Pinpoint the cell where the given text exists, returning its (X, Y) midpoint coordinate. 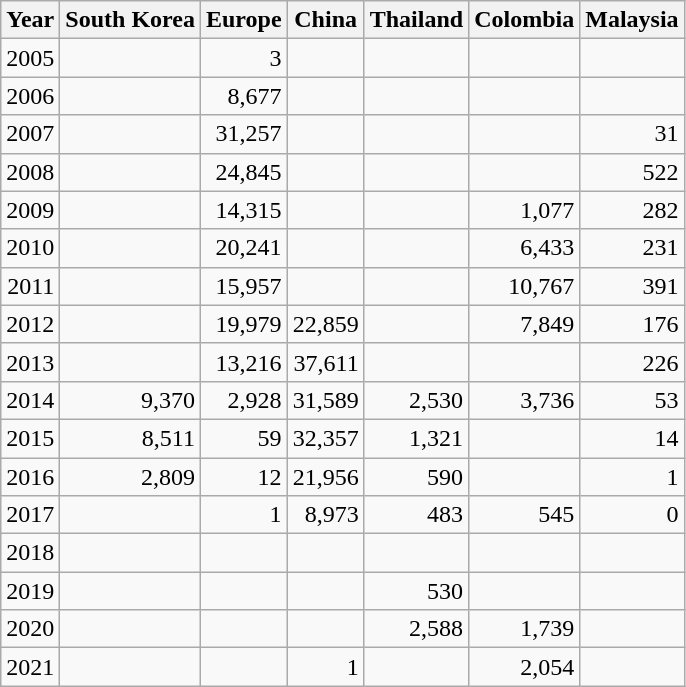
31,257 (244, 134)
282 (632, 210)
1,739 (524, 629)
9,370 (130, 400)
8,511 (130, 438)
2012 (30, 324)
2018 (30, 553)
2009 (30, 210)
2,809 (130, 477)
21,956 (326, 477)
2,928 (244, 400)
3 (244, 58)
2021 (30, 667)
31,589 (326, 400)
2020 (30, 629)
8,677 (244, 96)
2015 (30, 438)
530 (416, 591)
2010 (30, 248)
10,767 (524, 286)
22,859 (326, 324)
2013 (30, 362)
2005 (30, 58)
2,530 (416, 400)
590 (416, 477)
19,979 (244, 324)
53 (632, 400)
15,957 (244, 286)
2008 (30, 172)
483 (416, 515)
Thailand (416, 20)
Colombia (524, 20)
522 (632, 172)
24,845 (244, 172)
2017 (30, 515)
2019 (30, 591)
2011 (30, 286)
231 (632, 248)
2014 (30, 400)
391 (632, 286)
2,054 (524, 667)
6,433 (524, 248)
176 (632, 324)
2006 (30, 96)
14 (632, 438)
2016 (30, 477)
Year (30, 20)
Europe (244, 20)
12 (244, 477)
South Korea (130, 20)
20,241 (244, 248)
China (326, 20)
7,849 (524, 324)
Malaysia (632, 20)
2007 (30, 134)
32,357 (326, 438)
226 (632, 362)
13,216 (244, 362)
14,315 (244, 210)
2,588 (416, 629)
3,736 (524, 400)
59 (244, 438)
37,611 (326, 362)
8,973 (326, 515)
1,077 (524, 210)
1,321 (416, 438)
0 (632, 515)
545 (524, 515)
31 (632, 134)
